Pinpoint the cell where the given text exists, returning its [x, y] midpoint coordinate. 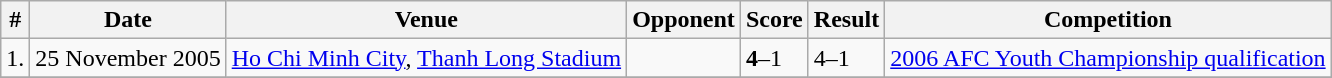
Score [774, 20]
Date [128, 20]
Result [846, 20]
Competition [1108, 20]
Venue [426, 20]
25 November 2005 [128, 58]
Opponent [684, 20]
1. [16, 58]
2006 AFC Youth Championship qualification [1108, 58]
Ho Chi Minh City, Thanh Long Stadium [426, 58]
# [16, 20]
